For the text-containing cell, return its midpoint in (X, Y) coordinate format. 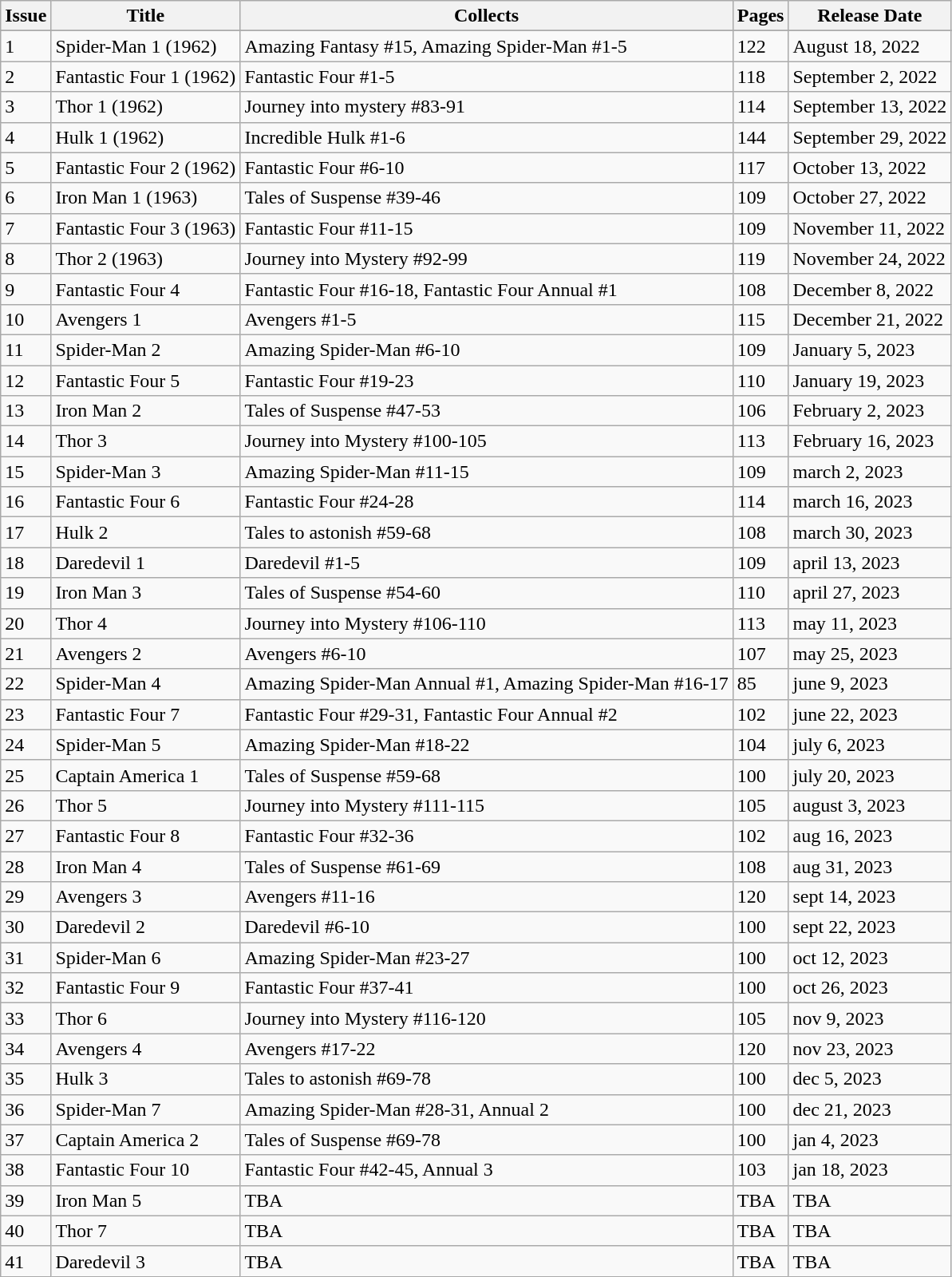
December 21, 2022 (870, 319)
27 (26, 836)
32 (26, 988)
Issue (26, 16)
Fantastic Four #24-28 (487, 502)
Avengers 2 (145, 654)
Fantastic Four #29-31, Fantastic Four Annual #2 (487, 714)
February 2, 2023 (870, 411)
Amazing Spider-Man Annual #1, Amazing Spider-Man #16-17 (487, 684)
29 (26, 897)
December 8, 2022 (870, 289)
Thor 5 (145, 805)
Iron Man 2 (145, 411)
September 13, 2022 (870, 107)
Amazing Fantasy #15, Amazing Spider-Man #1-5 (487, 46)
1 (26, 46)
Fantastic Four 1 (1962) (145, 77)
40 (26, 1231)
8 (26, 259)
Amazing Spider-Man #23-27 (487, 958)
13 (26, 411)
march 2, 2023 (870, 472)
Fantastic Four #32-36 (487, 836)
6 (26, 198)
dec 5, 2023 (870, 1079)
Spider-Man 1 (1962) (145, 46)
Fantastic Four 9 (145, 988)
oct 12, 2023 (870, 958)
Tales to astonish #69-78 (487, 1079)
144 (760, 137)
11 (26, 350)
Hulk 2 (145, 532)
12 (26, 381)
Release Date (870, 16)
Tales of Suspense #61-69 (487, 866)
may 25, 2023 (870, 654)
2 (26, 77)
sept 22, 2023 (870, 927)
Captain America 2 (145, 1140)
10 (26, 319)
Tales of Suspense #47-53 (487, 411)
Daredevil #6-10 (487, 927)
Spider-Man 6 (145, 958)
Amazing Spider-Man #6-10 (487, 350)
Spider-Man 3 (145, 472)
Daredevil 3 (145, 1261)
Fantastic Four #11-15 (487, 228)
Daredevil 2 (145, 927)
Spider-Man 5 (145, 745)
Fantastic Four 6 (145, 502)
106 (760, 411)
23 (26, 714)
jan 18, 2023 (870, 1170)
Avengers #11-16 (487, 897)
Thor 1 (1962) (145, 107)
Captain America 1 (145, 775)
34 (26, 1049)
Tales of Suspense #59-68 (487, 775)
august 3, 2023 (870, 805)
Spider-Man 7 (145, 1109)
Amazing Spider-Man #18-22 (487, 745)
Avengers #17-22 (487, 1049)
april 13, 2023 (870, 563)
Title (145, 16)
Collects (487, 16)
25 (26, 775)
16 (26, 502)
19 (26, 593)
Journey into Mystery #100-105 (487, 441)
june 22, 2023 (870, 714)
Tales of Suspense #54-60 (487, 593)
August 18, 2022 (870, 46)
September 29, 2022 (870, 137)
17 (26, 532)
36 (26, 1109)
20 (26, 623)
Spider-Man 4 (145, 684)
18 (26, 563)
Daredevil #1-5 (487, 563)
Avengers 4 (145, 1049)
Hulk 3 (145, 1079)
Incredible Hulk #1-6 (487, 137)
7 (26, 228)
Avengers 1 (145, 319)
103 (760, 1170)
Fantastic Four #37-41 (487, 988)
Pages (760, 16)
Thor 4 (145, 623)
sept 14, 2023 (870, 897)
Avengers #6-10 (487, 654)
may 11, 2023 (870, 623)
Fantastic Four 7 (145, 714)
21 (26, 654)
nov 9, 2023 (870, 1018)
15 (26, 472)
june 9, 2023 (870, 684)
Journey into Mystery #111-115 (487, 805)
Fantastic Four #16-18, Fantastic Four Annual #1 (487, 289)
Thor 3 (145, 441)
Thor 6 (145, 1018)
115 (760, 319)
33 (26, 1018)
Fantastic Four 4 (145, 289)
122 (760, 46)
39 (26, 1200)
5 (26, 168)
Journey into Mystery #106-110 (487, 623)
Fantastic Four #42-45, Annual 3 (487, 1170)
dec 21, 2023 (870, 1109)
3 (26, 107)
Tales of Suspense #69-78 (487, 1140)
Fantastic Four 3 (1963) (145, 228)
Iron Man 5 (145, 1200)
104 (760, 745)
Avengers 3 (145, 897)
aug 31, 2023 (870, 866)
118 (760, 77)
Spider-Man 2 (145, 350)
9 (26, 289)
January 19, 2023 (870, 381)
14 (26, 441)
Fantastic Four #6-10 (487, 168)
Iron Man 3 (145, 593)
april 27, 2023 (870, 593)
37 (26, 1140)
march 16, 2023 (870, 502)
Tales to astonish #59-68 (487, 532)
Amazing Spider-Man #11-15 (487, 472)
Iron Man 4 (145, 866)
28 (26, 866)
Fantastic Four 10 (145, 1170)
119 (760, 259)
4 (26, 137)
107 (760, 654)
Fantastic Four 5 (145, 381)
Thor 2 (1963) (145, 259)
july 20, 2023 (870, 775)
aug 16, 2023 (870, 836)
22 (26, 684)
35 (26, 1079)
july 6, 2023 (870, 745)
Journey into Mystery #92-99 (487, 259)
Fantastic Four 8 (145, 836)
Iron Man 1 (1963) (145, 198)
38 (26, 1170)
February 16, 2023 (870, 441)
Fantastic Four 2 (1962) (145, 168)
October 13, 2022 (870, 168)
January 5, 2023 (870, 350)
jan 4, 2023 (870, 1140)
Amazing Spider-Man #28-31, Annual 2 (487, 1109)
Journey into mystery #83-91 (487, 107)
Daredevil 1 (145, 563)
Journey into Mystery #116-120 (487, 1018)
November 24, 2022 (870, 259)
November 11, 2022 (870, 228)
31 (26, 958)
Hulk 1 (1962) (145, 137)
85 (760, 684)
September 2, 2022 (870, 77)
Thor 7 (145, 1231)
Fantastic Four #1-5 (487, 77)
Tales of Suspense #39-46 (487, 198)
117 (760, 168)
24 (26, 745)
oct 26, 2023 (870, 988)
41 (26, 1261)
march 30, 2023 (870, 532)
nov 23, 2023 (870, 1049)
Avengers #1-5 (487, 319)
October 27, 2022 (870, 198)
30 (26, 927)
26 (26, 805)
Fantastic Four #19-23 (487, 381)
